Scan for the cell matching the given text and deliver its [X, Y] coordinate at center. 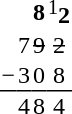
0 [40, 76]
8 [60, 76]
7 [24, 45]
− [8, 76]
2 [60, 45]
9 [40, 45]
3 [24, 76]
